Return the [X, Y] coordinate for the center point of the cell that contains the specified text.  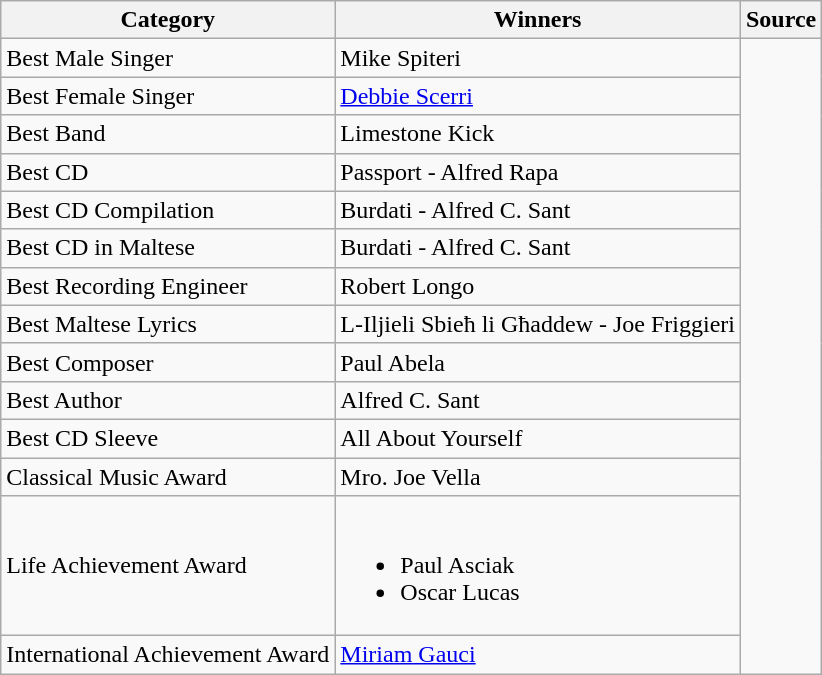
Best Female Singer [168, 96]
International Achievement Award [168, 655]
Category [168, 20]
Best Male Singer [168, 58]
Classical Music Award [168, 477]
Best Recording Engineer [168, 286]
Debbie Scerri [538, 96]
Best Author [168, 400]
Miriam Gauci [538, 655]
Paul Abela [538, 362]
Best CD in Maltese [168, 248]
Limestone Kick [538, 134]
Mro. Joe Vella [538, 477]
Paul AsciakOscar Lucas [538, 566]
All About Yourself [538, 438]
Life Achievement Award [168, 566]
Best Maltese Lyrics [168, 324]
Best CD Compilation [168, 210]
Robert Longo [538, 286]
Best Composer [168, 362]
Mike Spiteri [538, 58]
Best CD Sleeve [168, 438]
Best CD [168, 172]
Alfred C. Sant [538, 400]
Source [780, 20]
Passport - Alfred Rapa [538, 172]
Best Band [168, 134]
L-Iljieli Sbieħ li Għaddew - Joe Friggieri [538, 324]
Winners [538, 20]
